For the text-containing cell, return its midpoint in (X, Y) coordinate format. 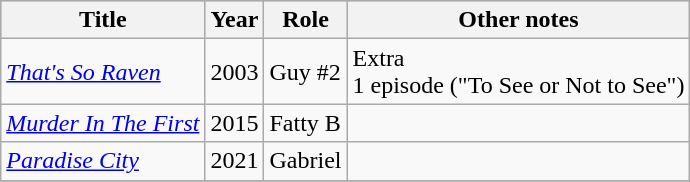
Paradise City (103, 161)
2021 (234, 161)
Title (103, 20)
Gabriel (306, 161)
Murder In The First (103, 123)
Role (306, 20)
2015 (234, 123)
Extra1 episode ("To See or Not to See") (518, 72)
Fatty B (306, 123)
Guy #2 (306, 72)
2003 (234, 72)
That's So Raven (103, 72)
Other notes (518, 20)
Year (234, 20)
